Return the [x, y] coordinate for the center point of the cell that contains the specified text.  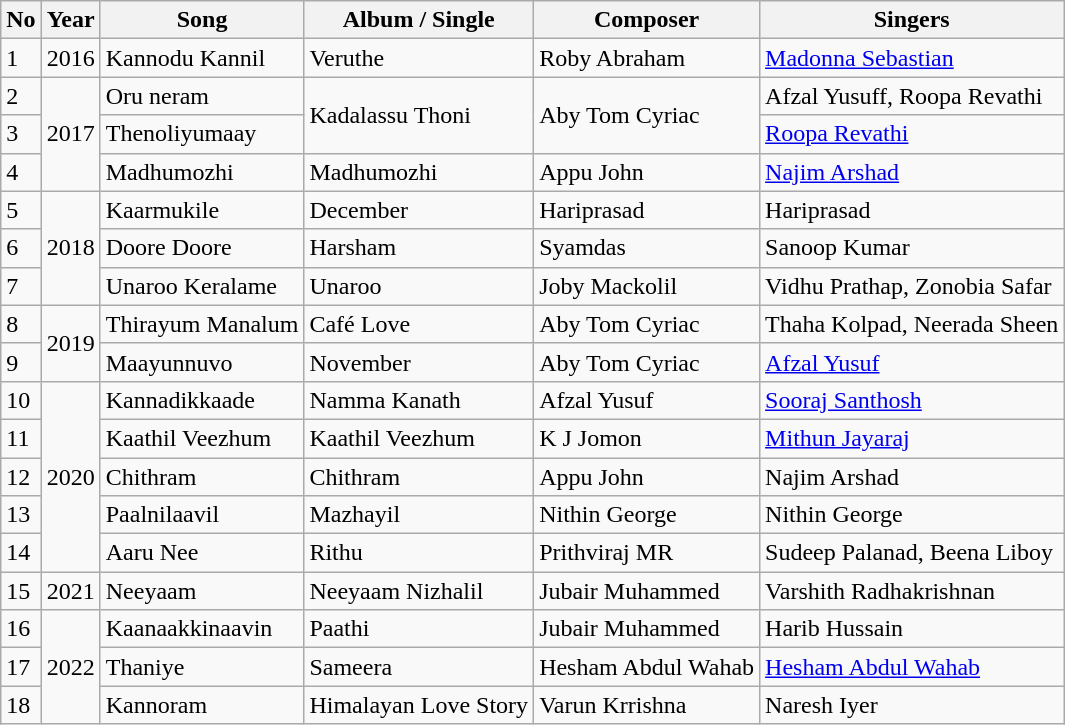
Thenoliyumaay [202, 134]
9 [21, 362]
Harsham [419, 248]
12 [21, 477]
2 [21, 96]
Thaniye [202, 667]
2019 [70, 343]
Unaroo [419, 286]
Composer [647, 20]
Himalayan Love Story [419, 705]
Roby Abraham [647, 58]
2017 [70, 134]
Mazhayil [419, 515]
Kannoram [202, 705]
December [419, 210]
Varshith Radhakrishnan [912, 591]
Aaru Nee [202, 553]
Kadalassu Thoni [419, 115]
18 [21, 705]
2021 [70, 591]
7 [21, 286]
Café Love [419, 324]
Song [202, 20]
Kannadikkaade [202, 400]
1 [21, 58]
November [419, 362]
Roopa Revathi [912, 134]
Thaha Kolpad, Neerada Sheen [912, 324]
Madonna Sebastian [912, 58]
Prithviraj MR [647, 553]
Thirayum Manalum [202, 324]
Unaroo Keralame [202, 286]
Veruthe [419, 58]
Afzal Yusuff, Roopa Revathi [912, 96]
Naresh Iyer [912, 705]
Neeyaam [202, 591]
13 [21, 515]
Joby Mackolil [647, 286]
Neeyaam Nizhalil [419, 591]
Vidhu Prathap, Zonobia Safar [912, 286]
15 [21, 591]
Singers [912, 20]
Namma Kanath [419, 400]
2016 [70, 58]
Paalnilaavil [202, 515]
Rithu [419, 553]
Oru neram [202, 96]
2020 [70, 476]
Maayunnuvo [202, 362]
Sanoop Kumar [912, 248]
K J Jomon [647, 438]
5 [21, 210]
Doore Doore [202, 248]
16 [21, 629]
Album / Single [419, 20]
Sudeep Palanad, Beena Liboy [912, 553]
Kannodu Kannil [202, 58]
Varun Krrishna [647, 705]
14 [21, 553]
Kaanaakkinaavin [202, 629]
Mithun Jayaraj [912, 438]
2022 [70, 667]
2018 [70, 248]
Sooraj Santhosh [912, 400]
17 [21, 667]
10 [21, 400]
Paathi [419, 629]
Kaarmukile [202, 210]
Sameera [419, 667]
4 [21, 172]
No [21, 20]
11 [21, 438]
Syamdas [647, 248]
Harib Hussain [912, 629]
6 [21, 248]
8 [21, 324]
Year [70, 20]
3 [21, 134]
